Search for the cell housing the specified text and yield its (x, y) center coordinate. 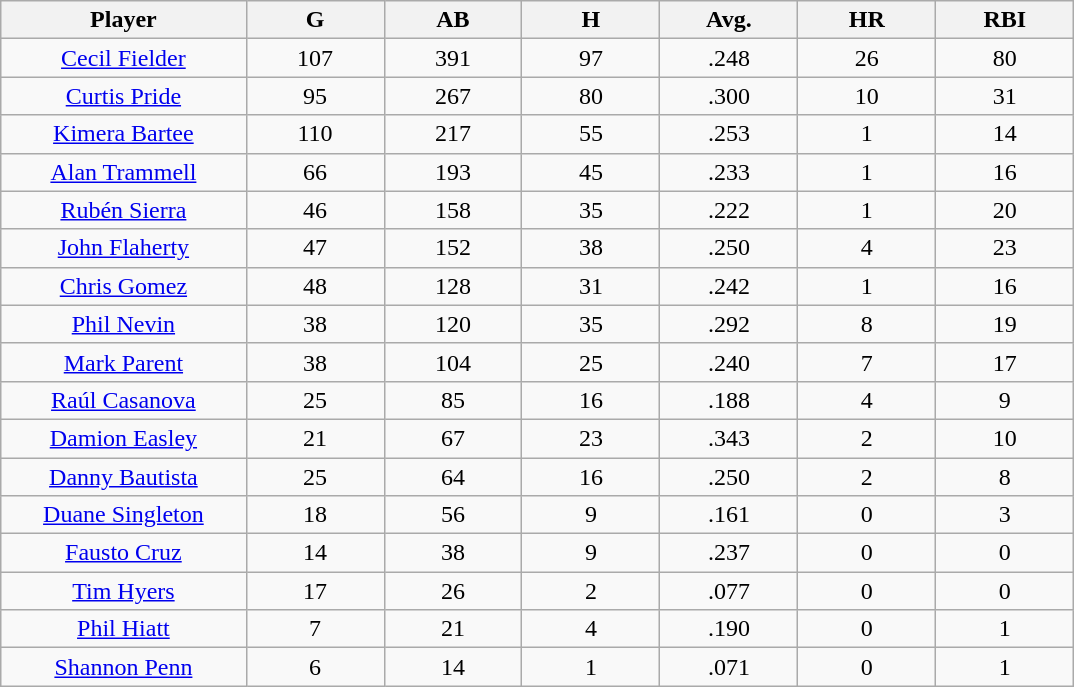
Alan Trammell (124, 172)
Shannon Penn (124, 667)
56 (453, 515)
18 (315, 515)
.161 (729, 515)
Phil Hiatt (124, 629)
267 (453, 96)
Kimera Bartee (124, 134)
Rubén Sierra (124, 210)
.237 (729, 553)
.071 (729, 667)
AB (453, 20)
95 (315, 96)
Damion Easley (124, 438)
.343 (729, 438)
.242 (729, 286)
128 (453, 286)
.190 (729, 629)
.248 (729, 58)
120 (453, 324)
217 (453, 134)
Danny Bautista (124, 477)
Mark Parent (124, 362)
85 (453, 400)
.077 (729, 591)
John Flaherty (124, 248)
.300 (729, 96)
Player (124, 20)
66 (315, 172)
152 (453, 248)
HR (867, 20)
H (591, 20)
.233 (729, 172)
.292 (729, 324)
Tim Hyers (124, 591)
Duane Singleton (124, 515)
45 (591, 172)
.222 (729, 210)
19 (1005, 324)
46 (315, 210)
110 (315, 134)
107 (315, 58)
Avg. (729, 20)
67 (453, 438)
47 (315, 248)
.240 (729, 362)
193 (453, 172)
3 (1005, 515)
.253 (729, 134)
Cecil Fielder (124, 58)
64 (453, 477)
97 (591, 58)
6 (315, 667)
48 (315, 286)
Fausto Cruz (124, 553)
G (315, 20)
.188 (729, 400)
391 (453, 58)
20 (1005, 210)
Chris Gomez (124, 286)
Phil Nevin (124, 324)
Raúl Casanova (124, 400)
RBI (1005, 20)
Curtis Pride (124, 96)
104 (453, 362)
55 (591, 134)
158 (453, 210)
